Provide the [X, Y] coordinate of the cell's center where the given text is located.  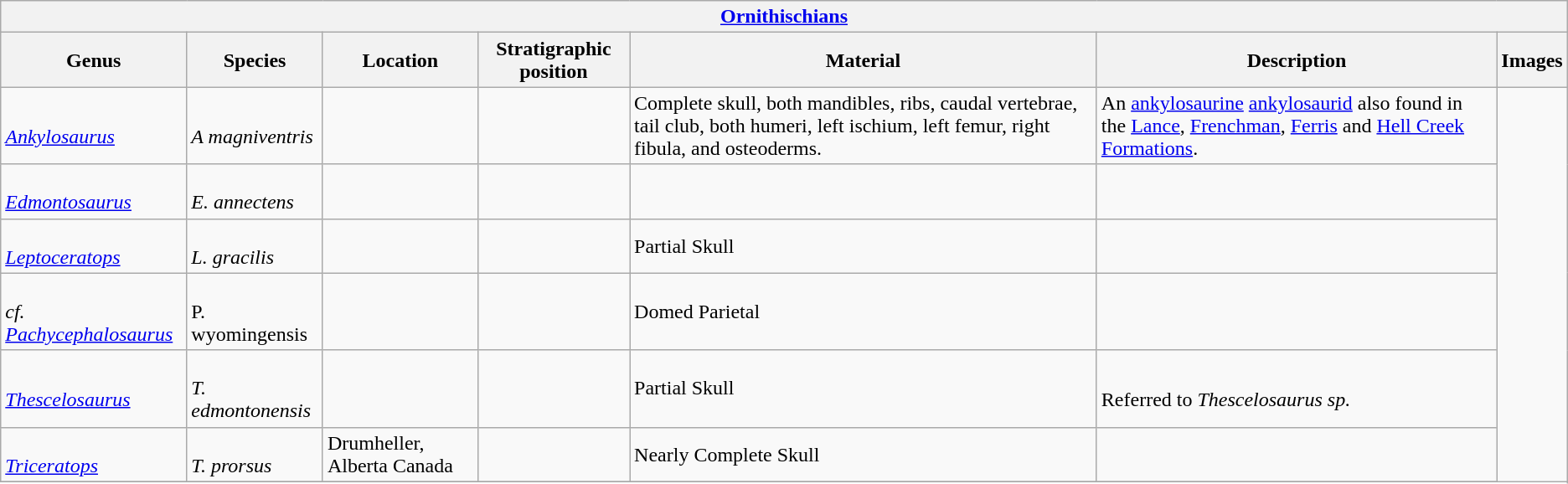
Species [255, 60]
Referred to Thescelosaurus sp. [1297, 389]
Material [864, 60]
Stratigraphic position [553, 60]
Domed Parietal [864, 312]
Images [1532, 60]
Ankylosaurus [94, 126]
Complete skull, both mandibles, ribs, caudal vertebrae, tail club, both humeri, left ischium, left femur, right fibula, and osteoderms. [864, 126]
Drumheller, Alberta Canada [400, 454]
P. wyomingensis [255, 312]
Genus [94, 60]
Location [400, 60]
A magniventris [255, 126]
T. edmontonensis [255, 389]
An ankylosaurine ankylosaurid also found in the Lance, Frenchman, Ferris and Hell Creek Formations. [1297, 126]
L. gracilis [255, 246]
Leptoceratops [94, 246]
Nearly Complete Skull [864, 454]
Edmontosaurus [94, 191]
Ornithischians [784, 17]
Thescelosaurus [94, 389]
T. prorsus [255, 454]
cf. Pachycephalosaurus [94, 312]
E. annectens [255, 191]
Triceratops [94, 454]
Description [1297, 60]
